From the cell containing the given text, extract its center point as (x, y) coordinate. 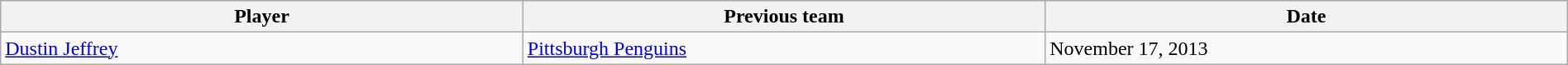
Date (1307, 17)
Pittsburgh Penguins (784, 48)
November 17, 2013 (1307, 48)
Previous team (784, 17)
Player (262, 17)
Dustin Jeffrey (262, 48)
